From the cell containing the given text, extract its center point as [X, Y] coordinate. 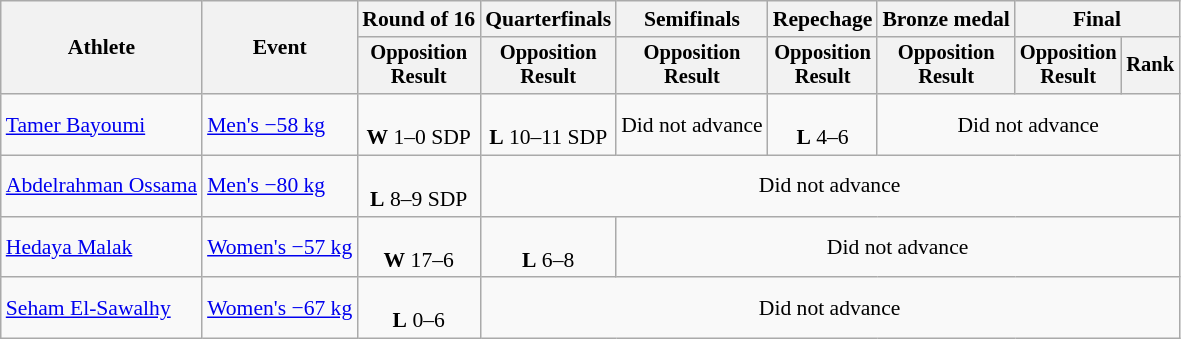
W 17–6 [418, 248]
Repechage [823, 19]
Quarterfinals [548, 19]
L 8–9 SDP [418, 186]
L 4–6 [823, 124]
Men's −80 kg [280, 186]
Tamer Bayoumi [102, 124]
L 6–8 [548, 248]
Event [280, 48]
L 10–11 SDP [548, 124]
Athlete [102, 48]
Abdelrahman Ossama [102, 186]
Seham El-Sawalhy [102, 308]
Bronze medal [946, 19]
Semifinals [692, 19]
Men's −58 kg [280, 124]
W 1–0 SDP [418, 124]
L 0–6 [418, 308]
Rank [1150, 66]
Women's −57 kg [280, 248]
Hedaya Malak [102, 248]
Final [1097, 19]
Women's −67 kg [280, 308]
Round of 16 [418, 19]
